Detect which cell encompasses the target text, then output its (X, Y) center coordinate. 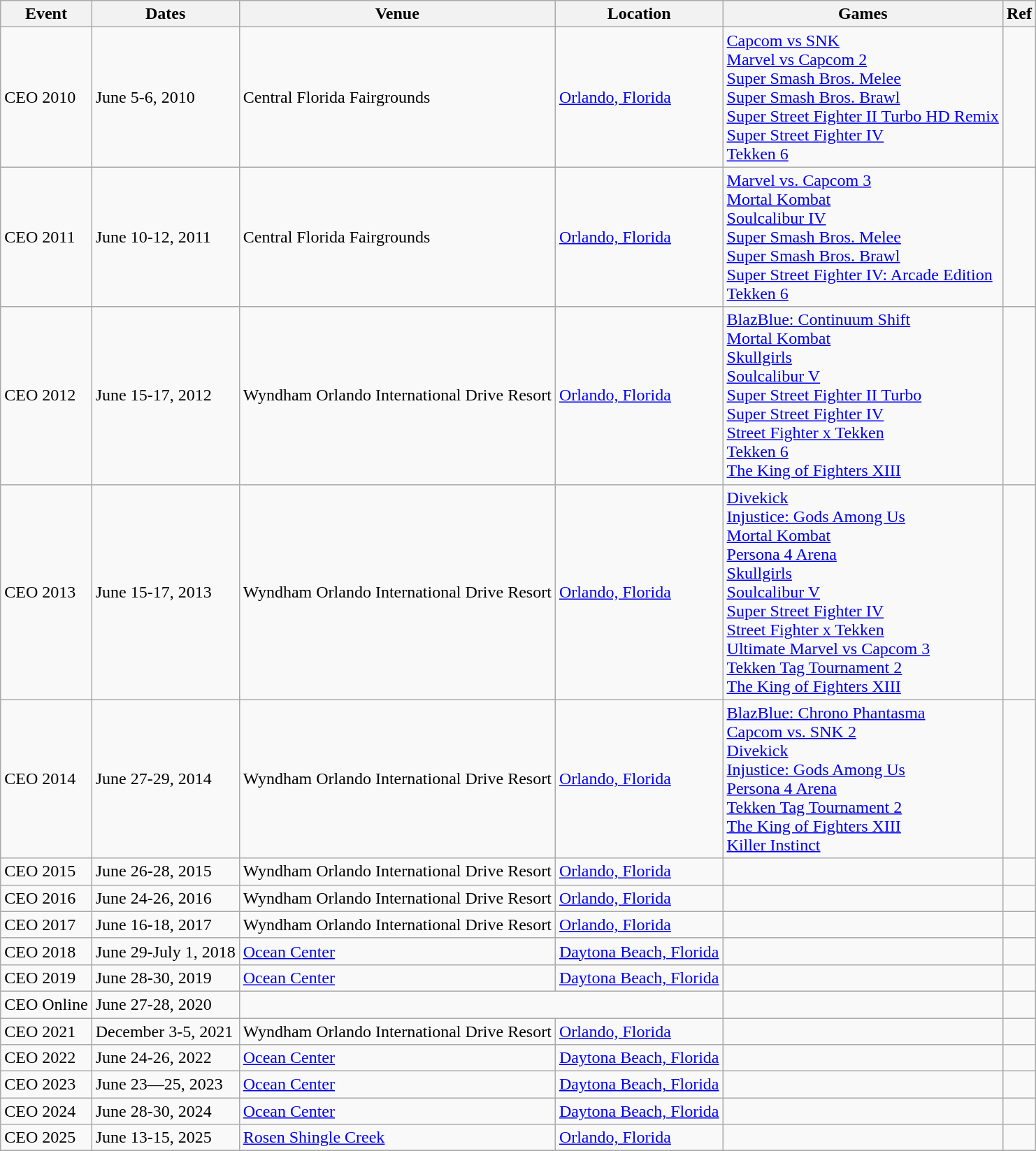
CEO 2022 (46, 1058)
CEO 2010 (46, 97)
June 24-26, 2016 (165, 898)
June 28-30, 2024 (165, 1111)
Marvel vs. Capcom 3Mortal KombatSoulcalibur IVSuper Smash Bros. MeleeSuper Smash Bros. BrawlSuper Street Fighter IV: Arcade EditionTekken 6 (863, 237)
Ref (1019, 14)
June 15-17, 2012 (165, 396)
Games (863, 14)
June 24-26, 2022 (165, 1058)
CEO 2016 (46, 898)
Capcom vs SNKMarvel vs Capcom 2Super Smash Bros. MeleeSuper Smash Bros. BrawlSuper Street Fighter II Turbo HD RemixSuper Street Fighter IVTekken 6 (863, 97)
CEO Online (46, 1004)
CEO 2025 (46, 1138)
Venue (397, 14)
June 26-28, 2015 (165, 871)
June 15-17, 2013 (165, 592)
CEO 2019 (46, 978)
Rosen Shingle Creek (397, 1138)
June 27-28, 2020 (165, 1004)
CEO 2013 (46, 592)
CEO 2011 (46, 237)
CEO 2018 (46, 951)
June 29-July 1, 2018 (165, 951)
CEO 2014 (46, 779)
June 23—25, 2023 (165, 1085)
June 13-15, 2025 (165, 1138)
June 10-12, 2011 (165, 237)
June 16-18, 2017 (165, 925)
CEO 2024 (46, 1111)
December 3-5, 2021 (165, 1031)
CEO 2017 (46, 925)
Event (46, 14)
CEO 2012 (46, 396)
June 5-6, 2010 (165, 97)
Location (639, 14)
Dates (165, 14)
CEO 2023 (46, 1085)
CEO 2021 (46, 1031)
June 27-29, 2014 (165, 779)
CEO 2015 (46, 871)
June 28-30, 2019 (165, 978)
